Return the [x, y] coordinate for the center point of the cell that contains the specified text.  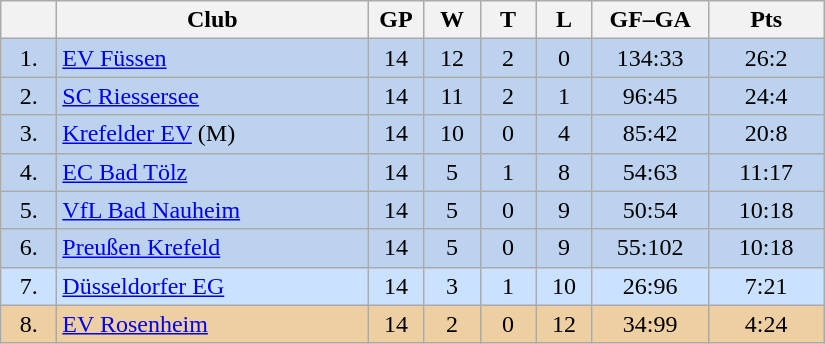
T [508, 20]
Krefelder EV (M) [212, 134]
EV Füssen [212, 58]
8. [29, 324]
3. [29, 134]
50:54 [650, 210]
26:96 [650, 286]
4. [29, 172]
5. [29, 210]
26:2 [766, 58]
7. [29, 286]
4 [564, 134]
EV Rosenheim [212, 324]
6. [29, 248]
8 [564, 172]
11:17 [766, 172]
34:99 [650, 324]
2. [29, 96]
54:63 [650, 172]
3 [452, 286]
4:24 [766, 324]
Club [212, 20]
7:21 [766, 286]
SC Riessersee [212, 96]
L [564, 20]
11 [452, 96]
EC Bad Tölz [212, 172]
85:42 [650, 134]
Preußen Krefeld [212, 248]
96:45 [650, 96]
GF–GA [650, 20]
134:33 [650, 58]
GP [396, 20]
VfL Bad Nauheim [212, 210]
24:4 [766, 96]
W [452, 20]
Düsseldorfer EG [212, 286]
Pts [766, 20]
55:102 [650, 248]
1. [29, 58]
20:8 [766, 134]
